Capture the cell that displays the provided text and extract its [x, y] central coordinate. 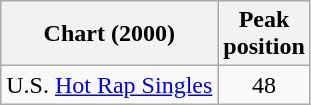
U.S. Hot Rap Singles [110, 85]
48 [264, 85]
Chart (2000) [110, 34]
Peakposition [264, 34]
